Return (x, y) of the center of cell containing provided text 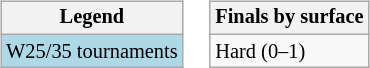
Hard (0–1) (289, 51)
Legend (92, 18)
Finals by surface (289, 18)
W25/35 tournaments (92, 51)
